Extract the (x, y) coordinate from the center of the cell holding the provided text.  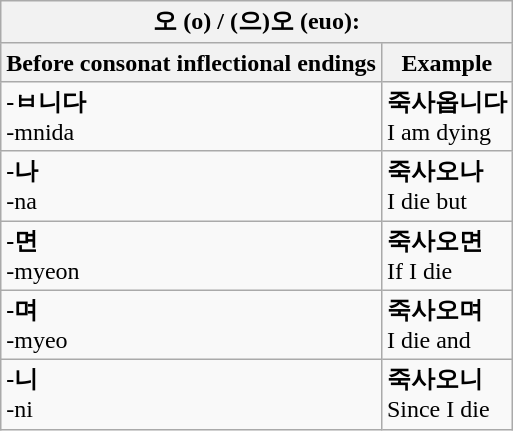
-면-myeon (192, 255)
Before consonat inflectional endings (192, 62)
죽사옵니다I am dying (446, 116)
Example (446, 62)
오 (o) / (으)오 (euo): (257, 22)
죽사오니Since I die (446, 395)
죽사오나I die but (446, 186)
-니-ni (192, 395)
-ㅂ니다-mnida (192, 116)
-나-na (192, 186)
-며-myeo (192, 325)
죽사오면If I die (446, 255)
죽사오며I die and (446, 325)
